Return the (x, y) coordinate for the center point of the cell that contains the specified text.  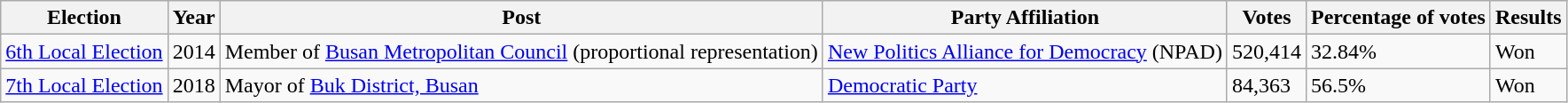
Votes (1266, 18)
7th Local Election (84, 85)
Percentage of votes (1399, 18)
2018 (193, 85)
6th Local Election (84, 51)
84,363 (1266, 85)
Results (1528, 18)
520,414 (1266, 51)
56.5% (1399, 85)
New Politics Alliance for Democracy (NPAD) (1025, 51)
Year (193, 18)
Mayor of Buk District, Busan (521, 85)
Post (521, 18)
Member of Busan Metropolitan Council (proportional representation) (521, 51)
32.84% (1399, 51)
Democratic Party (1025, 85)
Party Affiliation (1025, 18)
Election (84, 18)
2014 (193, 51)
